Return the (x, y) coordinate for the center point of the cell that contains the specified text.  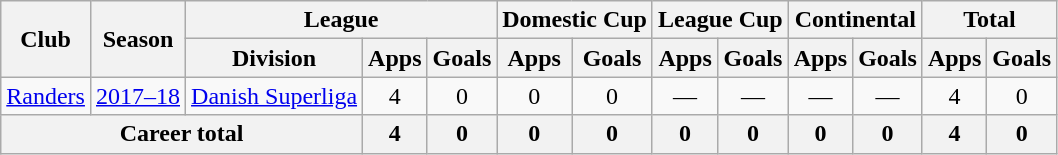
Danish Superliga (274, 96)
Randers (46, 96)
Division (274, 58)
2017–18 (138, 96)
League (342, 20)
Career total (182, 134)
Domestic Cup (575, 20)
Continental (855, 20)
League Cup (720, 20)
Season (138, 39)
Club (46, 39)
Total (989, 20)
